Locate the cell with the specified text and output its (x, y) center coordinate. 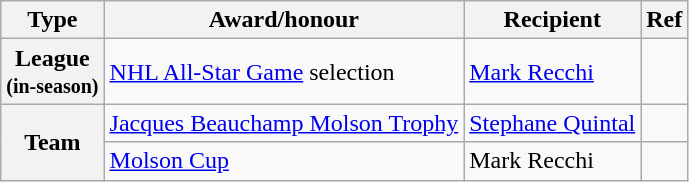
Jacques Beauchamp Molson Trophy (284, 123)
NHL All-Star Game selection (284, 72)
Stephane Quintal (552, 123)
Recipient (552, 20)
Team (52, 142)
League(in-season) (52, 72)
Award/honour (284, 20)
Type (52, 20)
Molson Cup (284, 161)
Ref (664, 20)
